Provide the [X, Y] coordinate of the cell's center where the given text is located.  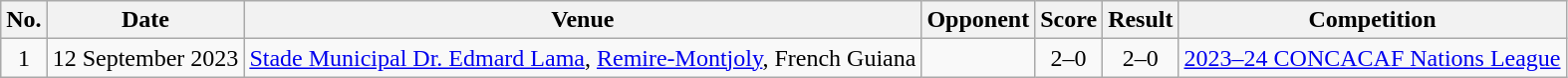
Score [1069, 20]
Competition [1373, 20]
No. [24, 20]
Result [1141, 20]
Stade Municipal Dr. Edmard Lama, Remire-Montjoly, French Guiana [583, 58]
2023–24 CONCACAF Nations League [1373, 58]
Opponent [978, 20]
1 [24, 58]
Date [145, 20]
Venue [583, 20]
12 September 2023 [145, 58]
